Pinpoint the cell where the given text exists, returning its (X, Y) midpoint coordinate. 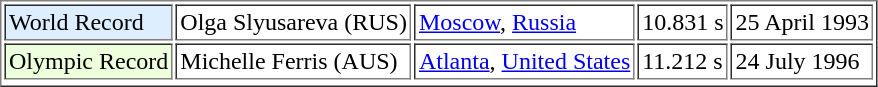
Michelle Ferris (AUS) (294, 62)
Atlanta, United States (524, 62)
25 April 1993 (802, 22)
11.212 s (683, 62)
10.831 s (683, 22)
24 July 1996 (802, 62)
Olympic Record (88, 62)
World Record (88, 22)
Moscow, Russia (524, 22)
Olga Slyusareva (RUS) (294, 22)
